Return the (X, Y) coordinate for the center point of the cell that contains the specified text.  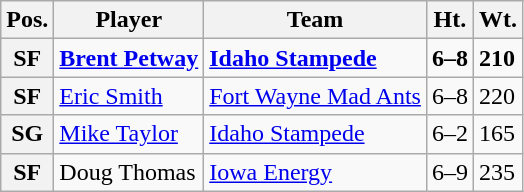
Eric Smith (129, 96)
Wt. (498, 20)
235 (498, 172)
Player (129, 20)
Fort Wayne Mad Ants (316, 96)
Doug Thomas (129, 172)
Brent Petway (129, 58)
Iowa Energy (316, 172)
Mike Taylor (129, 134)
Team (316, 20)
210 (498, 58)
220 (498, 96)
6–2 (450, 134)
6–9 (450, 172)
165 (498, 134)
Pos. (28, 20)
SG (28, 134)
Ht. (450, 20)
